Locate the cell with the specified text and output its [X, Y] center coordinate. 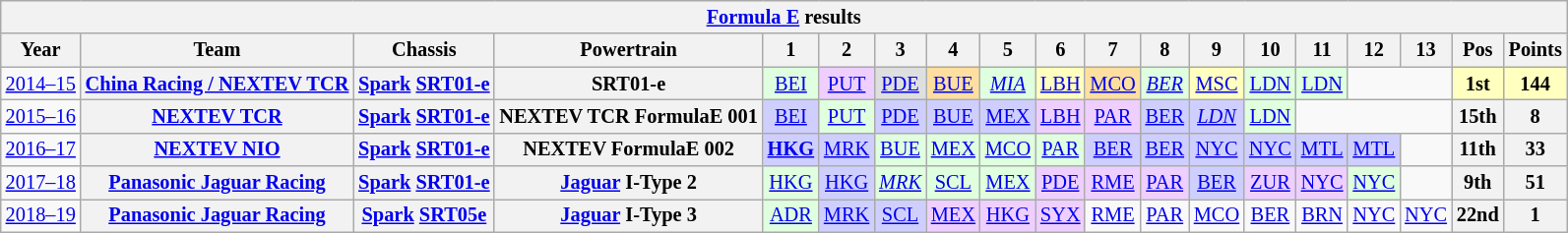
Powertrain [628, 50]
7 [1112, 50]
Pos [1478, 50]
11 [1323, 50]
22nd [1478, 215]
15th [1478, 116]
Team [217, 50]
SYX [1060, 215]
SRT01-e [628, 84]
Points [1536, 50]
2018–19 [41, 215]
2015–16 [41, 116]
Chassis [423, 50]
ADR [791, 215]
2017–18 [41, 183]
Year [41, 50]
Jaguar I-Type 3 [628, 215]
NEXTEV TCR FormulaE 001 [628, 116]
12 [1374, 50]
51 [1536, 183]
5 [1008, 50]
2014–15 [41, 84]
10 [1270, 50]
144 [1536, 84]
MIA [1008, 84]
NEXTEV FormulaE 002 [628, 149]
2016–17 [41, 149]
NEXTEV TCR [217, 116]
Jaguar I-Type 2 [628, 183]
Formula E results [784, 17]
ZUR [1270, 183]
3 [900, 50]
9 [1217, 50]
NEXTEV NIO [217, 149]
China Racing / NEXTEV TCR [217, 84]
11th [1478, 149]
13 [1425, 50]
2 [847, 50]
4 [953, 50]
33 [1536, 149]
6 [1060, 50]
Spark SRT05e [423, 215]
9th [1478, 183]
MSC [1217, 84]
1st [1478, 84]
BRN [1323, 215]
